Output the (x, y) coordinate of the center of the cell containing the given text.  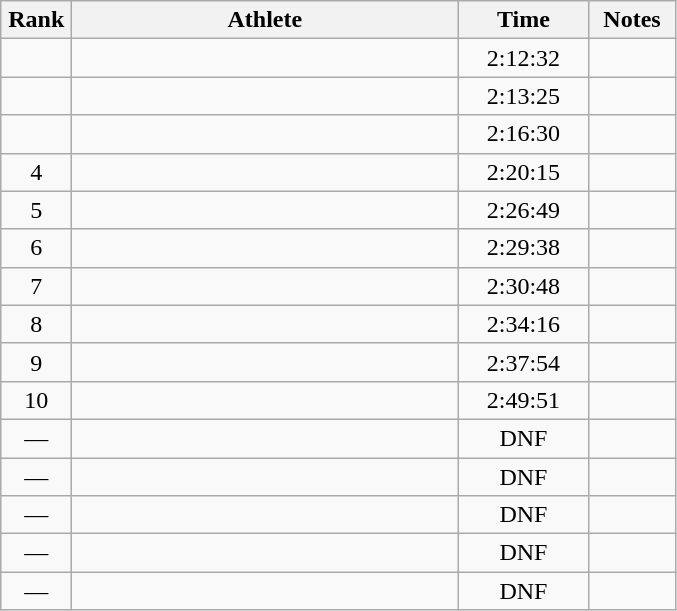
2:13:25 (524, 96)
2:29:38 (524, 248)
9 (36, 362)
Rank (36, 20)
2:26:49 (524, 210)
8 (36, 324)
4 (36, 172)
5 (36, 210)
2:30:48 (524, 286)
2:12:32 (524, 58)
7 (36, 286)
2:37:54 (524, 362)
2:34:16 (524, 324)
Notes (632, 20)
2:16:30 (524, 134)
2:20:15 (524, 172)
2:49:51 (524, 400)
Athlete (265, 20)
10 (36, 400)
Time (524, 20)
6 (36, 248)
